Determine the (X, Y) coordinate at the center of the cell enclosing the given text.  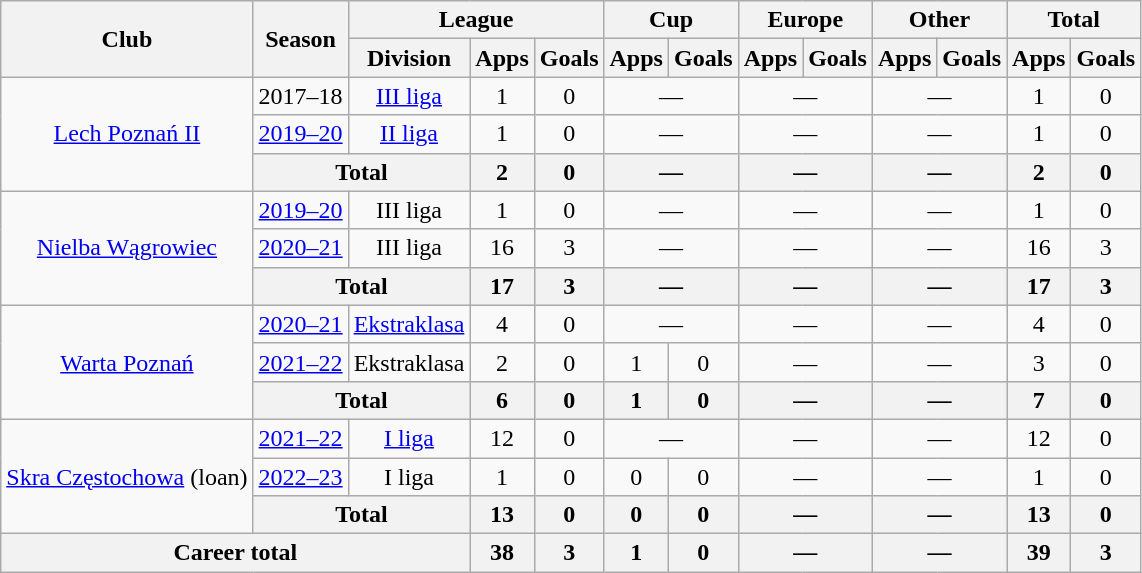
II liga (409, 134)
Nielba Wągrowiec (127, 248)
2022–23 (300, 477)
League (476, 20)
6 (502, 400)
2017–18 (300, 96)
Season (300, 39)
Lech Poznań II (127, 134)
Other (939, 20)
39 (1039, 553)
Career total (236, 553)
Europe (805, 20)
Warta Poznań (127, 362)
Division (409, 58)
Cup (671, 20)
Skra Częstochowa (loan) (127, 476)
38 (502, 553)
7 (1039, 400)
Club (127, 39)
